Return the (X, Y) coordinate for the center point of the cell that contains the specified text.  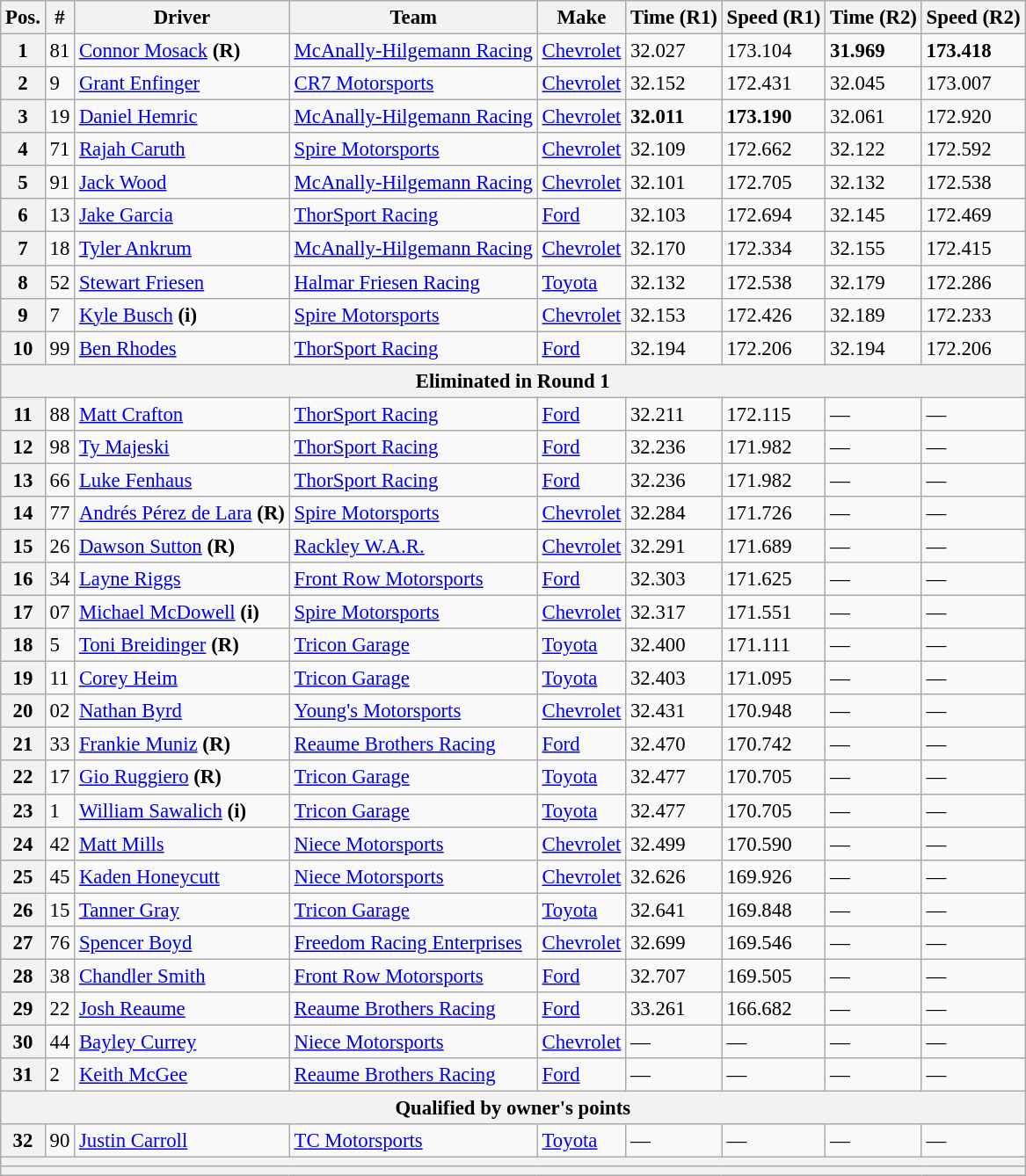
32.211 (674, 414)
171.726 (774, 513)
Speed (R2) (973, 18)
Corey Heim (183, 679)
Chandler Smith (183, 976)
32.499 (674, 844)
Grant Enfinger (183, 83)
16 (23, 579)
45 (60, 876)
172.115 (774, 414)
32.122 (874, 149)
173.190 (774, 117)
170.948 (774, 711)
81 (60, 51)
166.682 (774, 1009)
Speed (R1) (774, 18)
91 (60, 183)
90 (60, 1141)
99 (60, 348)
Toni Breidinger (R) (183, 645)
Frankie Muniz (R) (183, 744)
30 (23, 1042)
98 (60, 447)
Freedom Racing Enterprises (413, 943)
Spencer Boyd (183, 943)
32.317 (674, 613)
Jack Wood (183, 183)
3 (23, 117)
Ty Majeski (183, 447)
Stewart Friesen (183, 282)
12 (23, 447)
32.109 (674, 149)
Qualified by owner's points (513, 1108)
32.011 (674, 117)
Matt Crafton (183, 414)
173.104 (774, 51)
88 (60, 414)
10 (23, 348)
Rackley W.A.R. (413, 546)
Ben Rhodes (183, 348)
172.233 (973, 315)
169.926 (774, 876)
171.551 (774, 613)
172.469 (973, 215)
42 (60, 844)
Tanner Gray (183, 910)
02 (60, 711)
32.284 (674, 513)
32.153 (674, 315)
169.546 (774, 943)
07 (60, 613)
32.155 (874, 249)
27 (23, 943)
14 (23, 513)
32.145 (874, 215)
34 (60, 579)
Connor Mosack (R) (183, 51)
172.920 (973, 117)
169.848 (774, 910)
32.179 (874, 282)
52 (60, 282)
32.103 (674, 215)
Matt Mills (183, 844)
Dawson Sutton (R) (183, 546)
171.111 (774, 645)
Gio Ruggiero (R) (183, 778)
25 (23, 876)
32.470 (674, 744)
172.592 (973, 149)
38 (60, 976)
32.403 (674, 679)
31 (23, 1075)
32.027 (674, 51)
# (60, 18)
172.334 (774, 249)
20 (23, 711)
29 (23, 1009)
CR7 Motorsports (413, 83)
76 (60, 943)
66 (60, 480)
William Sawalich (i) (183, 810)
28 (23, 976)
Driver (183, 18)
Time (R1) (674, 18)
Nathan Byrd (183, 711)
32 (23, 1141)
21 (23, 744)
71 (60, 149)
32.431 (674, 711)
Rajah Caruth (183, 149)
172.662 (774, 149)
Luke Fenhaus (183, 480)
32.061 (874, 117)
32.641 (674, 910)
172.705 (774, 183)
32.707 (674, 976)
Tyler Ankrum (183, 249)
173.007 (973, 83)
171.689 (774, 546)
Layne Riggs (183, 579)
31.969 (874, 51)
Time (R2) (874, 18)
32.400 (674, 645)
32.291 (674, 546)
Andrés Pérez de Lara (R) (183, 513)
Pos. (23, 18)
Eliminated in Round 1 (513, 381)
172.694 (774, 215)
Josh Reaume (183, 1009)
171.625 (774, 579)
Bayley Currey (183, 1042)
172.426 (774, 315)
24 (23, 844)
Michael McDowell (i) (183, 613)
33.261 (674, 1009)
Kaden Honeycutt (183, 876)
32.101 (674, 183)
Kyle Busch (i) (183, 315)
8 (23, 282)
Young's Motorsports (413, 711)
Jake Garcia (183, 215)
4 (23, 149)
Keith McGee (183, 1075)
6 (23, 215)
44 (60, 1042)
32.303 (674, 579)
Make (581, 18)
33 (60, 744)
Team (413, 18)
32.699 (674, 943)
Halmar Friesen Racing (413, 282)
32.152 (674, 83)
172.286 (973, 282)
32.045 (874, 83)
170.590 (774, 844)
Daniel Hemric (183, 117)
TC Motorsports (413, 1141)
23 (23, 810)
171.095 (774, 679)
32.170 (674, 249)
172.431 (774, 83)
32.626 (674, 876)
Justin Carroll (183, 1141)
32.189 (874, 315)
170.742 (774, 744)
169.505 (774, 976)
77 (60, 513)
172.415 (973, 249)
173.418 (973, 51)
